Scan for the cell matching the given text and deliver its [X, Y] coordinate at center. 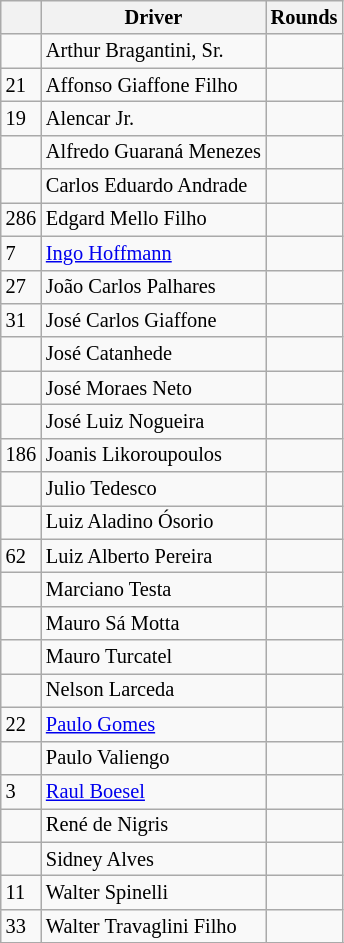
19 [21, 118]
Joanis Likoroupoulos [154, 455]
Paulo Valiengo [154, 758]
27 [21, 287]
Mauro Turcatel [154, 657]
62 [21, 556]
Arthur Bragantini, Sr. [154, 51]
Alfredo Guaraná Menezes [154, 152]
Walter Spinelli [154, 892]
31 [21, 320]
Rounds [304, 17]
Paulo Gomes [154, 724]
21 [21, 85]
Driver [154, 17]
João Carlos Palhares [154, 287]
Marciano Testa [154, 589]
Affonso Giaffone Filho [154, 85]
33 [21, 926]
Raul Boesel [154, 791]
3 [21, 791]
José Catanhede [154, 354]
Mauro Sá Motta [154, 623]
René de Nigris [154, 825]
Julio Tedesco [154, 489]
Nelson Larceda [154, 690]
Carlos Eduardo Andrade [154, 186]
22 [21, 724]
Luiz Alberto Pereira [154, 556]
11 [21, 892]
Ingo Hoffmann [154, 253]
286 [21, 219]
7 [21, 253]
José Moraes Neto [154, 388]
José Carlos Giaffone [154, 320]
Edgard Mello Filho [154, 219]
Walter Travaglini Filho [154, 926]
Alencar Jr. [154, 118]
186 [21, 455]
Luiz Aladino Ósorio [154, 522]
José Luiz Nogueira [154, 421]
Sidney Alves [154, 859]
